For the text-containing cell, return its midpoint in (X, Y) coordinate format. 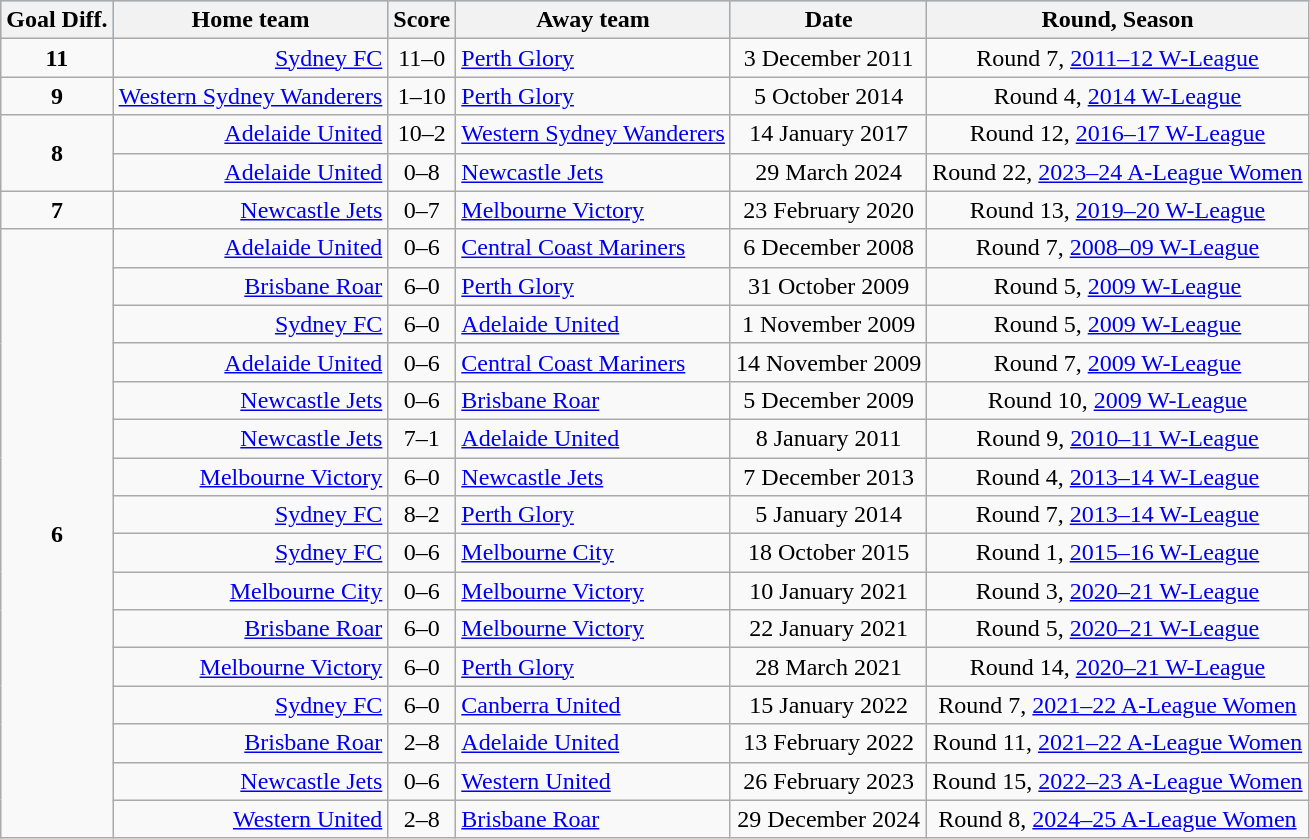
29 December 2024 (828, 819)
1–10 (422, 96)
Round 3, 2020–21 W-League (1118, 591)
5 January 2014 (828, 515)
Round 14, 2020–21 W-League (1118, 667)
5 October 2014 (828, 96)
Round 8, 2024–25 A-League Women (1118, 819)
23 February 2020 (828, 210)
11–0 (422, 58)
8 January 2011 (828, 438)
Round 5, 2020–21 W-League (1118, 629)
Round 11, 2021–22 A-League Women (1118, 743)
6 December 2008 (828, 248)
29 March 2024 (828, 172)
8–2 (422, 515)
Round 7, 2008–09 W-League (1118, 248)
Round 12, 2016–17 W-League (1118, 134)
3 December 2011 (828, 58)
1 November 2009 (828, 324)
9 (57, 96)
Round 22, 2023–24 A-League Women (1118, 172)
14 January 2017 (828, 134)
0–8 (422, 172)
28 March 2021 (828, 667)
Round 10, 2009 W-League (1118, 400)
5 December 2009 (828, 400)
14 November 2009 (828, 362)
10–2 (422, 134)
10 January 2021 (828, 591)
Round, Season (1118, 20)
22 January 2021 (828, 629)
Goal Diff. (57, 20)
7 (57, 210)
31 October 2009 (828, 286)
8 (57, 153)
Date (828, 20)
Round 9, 2010–11 W-League (1118, 438)
Round 7, 2009 W-League (1118, 362)
11 (57, 58)
Round 7, 2021–22 A-League Women (1118, 705)
6 (57, 534)
Home team (250, 20)
18 October 2015 (828, 553)
Round 4, 2013–14 W-League (1118, 477)
7–1 (422, 438)
13 February 2022 (828, 743)
Round 13, 2019–20 W-League (1118, 210)
Score (422, 20)
0–7 (422, 210)
Round 15, 2022–23 A-League Women (1118, 781)
Round 7, 2013–14 W-League (1118, 515)
Round 7, 2011–12 W-League (1118, 58)
26 February 2023 (828, 781)
15 January 2022 (828, 705)
Round 4, 2014 W-League (1118, 96)
Canberra United (594, 705)
7 December 2013 (828, 477)
Away team (594, 20)
Round 1, 2015–16 W-League (1118, 553)
